Find where the given text appears and provide that cell's center as [x, y] coordinate. 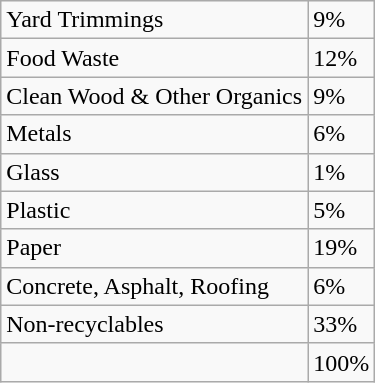
Non-recyclables [154, 324]
12% [342, 58]
1% [342, 172]
Food Waste [154, 58]
Clean Wood & Other Organics [154, 96]
Yard Trimmings [154, 20]
33% [342, 324]
Plastic [154, 210]
Concrete, Asphalt, Roofing [154, 286]
19% [342, 248]
Metals [154, 134]
Paper [154, 248]
100% [342, 362]
Glass [154, 172]
5% [342, 210]
